Detect which cell encompasses the target text, then output its (X, Y) center coordinate. 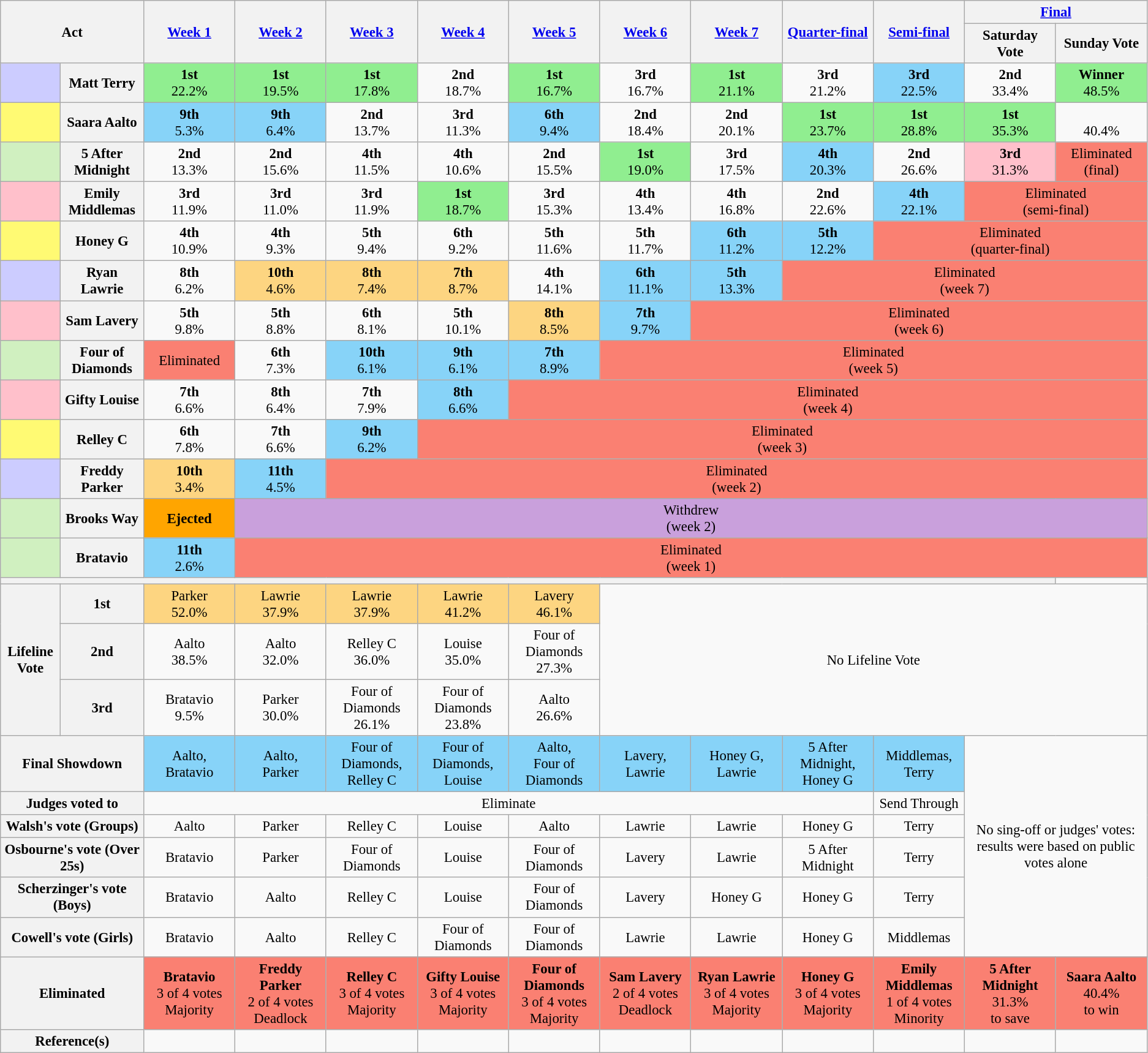
2nd18.4% (646, 123)
8th 8.5% (554, 321)
Eliminated(week 3) (782, 439)
8th6.6% (463, 399)
2nd (102, 652)
9th6.4% (281, 123)
Parker52.0% (190, 604)
3rd 21.2% (828, 83)
1st35.3% (1011, 123)
Eliminated(week 7) (965, 281)
4th 20.3% (828, 162)
Emily Middlemas1 of 4 votesMinority (919, 994)
3rd 31.3% (1011, 162)
1st23.7% (828, 123)
Aalto, Bratavio (190, 764)
Withdrew(week 2) (691, 518)
Saara Aalto40.4%to win (1101, 994)
2nd 13.3% (190, 162)
Brooks Way (102, 518)
Week 5 (554, 32)
Four of Diamonds27.3% (554, 652)
7th8.7% (463, 281)
2nd 18.7% (463, 83)
Lavery, Lawrie (646, 764)
Four of Diamonds23.8% (463, 708)
Judges voted to (72, 804)
Sunday Vote (1101, 44)
Reference(s) (72, 1041)
Semi-final (919, 32)
2nd13.7% (371, 123)
8th6.2% (190, 281)
3rd 15.3% (554, 202)
Ryan Lawrie (102, 281)
Lawrie41.2% (463, 604)
11th 2.6% (190, 557)
Lavery46.1% (554, 604)
6th 8.1% (371, 321)
Parker30.0% (281, 708)
5th 8.8% (281, 321)
Final (1056, 12)
40.4% (1101, 123)
Gifty Louise3 of 4 votesMajority (463, 994)
6th9.2% (463, 241)
3rd (102, 708)
7th 6.6% (281, 439)
2nd 22.6% (828, 202)
Eliminated(quarter-final) (1011, 241)
1st 22.2% (190, 83)
3rd11.3% (463, 123)
Quarter-final (828, 32)
10th6.1% (371, 360)
4th14.1% (554, 281)
Sam Lavery2 of 4 votesDeadlock (646, 994)
5th 10.1% (463, 321)
Act (72, 32)
10th4.6% (281, 281)
1st (102, 604)
4th 16.8% (736, 202)
1st 21.1% (736, 83)
Saturday Vote (1011, 44)
3rd 11.0% (281, 202)
Ryan Lawrie3 of 4 votesMajority (736, 994)
4th9.3% (281, 241)
5 After Midnight, Honey G (828, 764)
Cowell's vote (Girls) (72, 937)
4th 11.5% (371, 162)
Eliminated(week 2) (736, 479)
Week 6 (646, 32)
Aalto32.0% (281, 652)
9th6.1% (463, 360)
Week 2 (281, 32)
2nd20.1% (736, 123)
Eliminated(final) (1101, 162)
1st28.8% (919, 123)
Send Through (919, 804)
Emily Middlemas (102, 202)
7th 9.7% (646, 321)
6th11.1% (646, 281)
Four of Diamonds,Louise (463, 764)
Scherzinger's vote (Boys) (72, 898)
6th9.4% (554, 123)
5th11.6% (554, 241)
Middlemas (919, 937)
8th6.4% (281, 399)
5 After Midnight31.3%to save (1011, 994)
Eliminated(week 6) (919, 321)
Sam Lavery (102, 321)
Four of Diamonds3 of 4 votesMajority (554, 994)
5th9.4% (371, 241)
1st 16.7% (554, 83)
Week 7 (736, 32)
Honey G3 of 4 votesMajority (828, 994)
Bratavio9.5% (190, 708)
1st 19.5% (281, 83)
6th11.2% (736, 241)
3rd 17.5% (736, 162)
Ejected (190, 518)
4th 10.6% (463, 162)
11th 4.5% (281, 479)
Louise35.0% (463, 652)
Week 4 (463, 32)
Saara Aalto (102, 123)
2nd 15.5% (554, 162)
Matt Terry (102, 83)
2nd 15.6% (281, 162)
1st 17.8% (371, 83)
Relley C36.0% (371, 652)
Winner48.5% (1101, 83)
Week 1 (190, 32)
7th8.9% (554, 360)
8th7.4% (371, 281)
Aalto38.5% (190, 652)
Eliminated(week 1) (691, 557)
1st 18.7% (463, 202)
10th 3.4% (190, 479)
2nd33.4% (1011, 83)
7th7.9% (371, 399)
Osbourne's vote (Over 25s) (72, 858)
9th 6.2% (371, 439)
4th10.9% (190, 241)
No sing-off or judges' votes: results were based on public votes alone (1056, 847)
3rd 22.5% (919, 83)
Freddy Parker (102, 479)
Week 3 (371, 32)
Walsh's vote (Groups) (72, 826)
Aalto,Four of Diamonds (554, 764)
9th5.3% (190, 123)
Four of Diamonds26.1% (371, 708)
Freddy Parker2 of 4 votesDeadlock (281, 994)
Relley C3 of 4 votesMajority (371, 994)
5th11.7% (646, 241)
5th13.3% (736, 281)
Eliminated(semi-final) (1056, 202)
Honey G, Lawrie (736, 764)
Gifty Louise (102, 399)
7th6.6% (190, 399)
Lifeline Vote (31, 660)
No Lifeline Vote (874, 660)
Bratavio3 of 4 votesMajority (190, 994)
6th7.3% (281, 360)
4th 22.1% (919, 202)
Eliminated(week 5) (874, 360)
5th12.2% (828, 241)
4th 13.4% (646, 202)
Final Showdown (72, 764)
2nd 26.6% (919, 162)
Eliminated(week 4) (828, 399)
3rd 16.7% (646, 83)
Aalto,Parker (281, 764)
Four of Diamonds,Relley C (371, 764)
5th 9.8% (190, 321)
6th 7.8% (190, 439)
Middlemas, Terry (919, 764)
Aalto26.6% (554, 708)
Eliminate (508, 804)
1st 19.0% (646, 162)
